Scan for the cell matching the given text and deliver its (X, Y) coordinate at center. 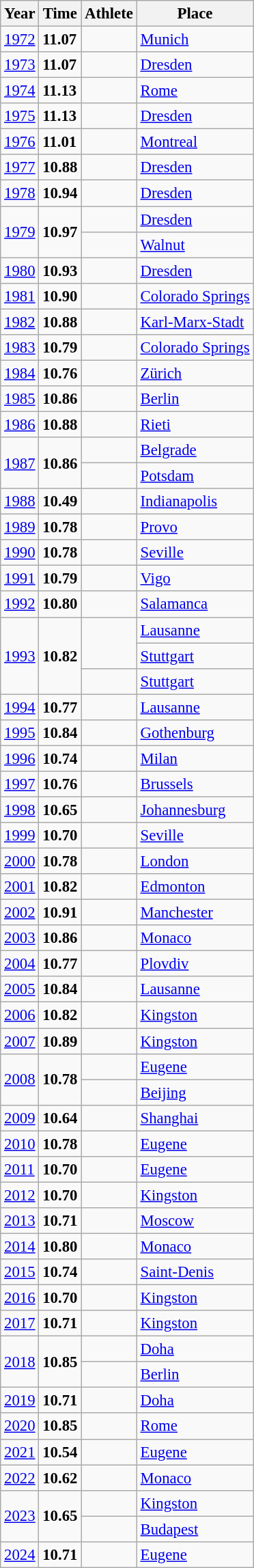
Shanghai (195, 1118)
2019 (20, 1401)
Rieti (195, 424)
1980 (20, 271)
Beijing (195, 1092)
London (195, 862)
2004 (20, 964)
Munich (195, 40)
1974 (20, 91)
1981 (20, 296)
10.62 (60, 1478)
Manchester (195, 913)
2018 (20, 1362)
2020 (20, 1427)
10.94 (60, 193)
Potsdam (195, 476)
2001 (20, 887)
1983 (20, 348)
1991 (20, 579)
2005 (20, 990)
Edmonton (195, 887)
1978 (20, 193)
2013 (20, 1221)
2016 (20, 1298)
2007 (20, 1041)
2014 (20, 1246)
2011 (20, 1170)
1998 (20, 810)
Indianapolis (195, 501)
10.97 (60, 232)
Montreal (195, 142)
1975 (20, 116)
Provo (195, 527)
2010 (20, 1144)
2006 (20, 1015)
1986 (20, 424)
2012 (20, 1195)
Brussels (195, 784)
2017 (20, 1323)
2023 (20, 1515)
1982 (20, 322)
1979 (20, 232)
1990 (20, 553)
Johannesburg (195, 810)
Saint-Denis (195, 1272)
Budapest (195, 1529)
2024 (20, 1555)
Milan (195, 758)
1997 (20, 784)
Walnut (195, 245)
10.49 (60, 501)
1972 (20, 40)
10.90 (60, 296)
10.89 (60, 1041)
Vigo (195, 579)
1995 (20, 733)
1994 (20, 707)
1999 (20, 836)
Year (20, 14)
Belgrade (195, 450)
2000 (20, 862)
2008 (20, 1079)
10.93 (60, 271)
1976 (20, 142)
Gothenburg (195, 733)
Plovdiv (195, 964)
2022 (20, 1478)
Karl-Marx-Stadt (195, 322)
Moscow (195, 1221)
Athlete (109, 14)
1973 (20, 65)
Salamanca (195, 605)
Place (195, 14)
11.01 (60, 142)
1985 (20, 399)
2009 (20, 1118)
2015 (20, 1272)
10.91 (60, 913)
10.64 (60, 1118)
1993 (20, 656)
1977 (20, 167)
2003 (20, 938)
1987 (20, 463)
Time (60, 14)
10.54 (60, 1452)
Zürich (195, 373)
1988 (20, 501)
2002 (20, 913)
2021 (20, 1452)
1989 (20, 527)
1996 (20, 758)
1984 (20, 373)
1992 (20, 605)
